Detect which cell encompasses the target text, then output its (x, y) center coordinate. 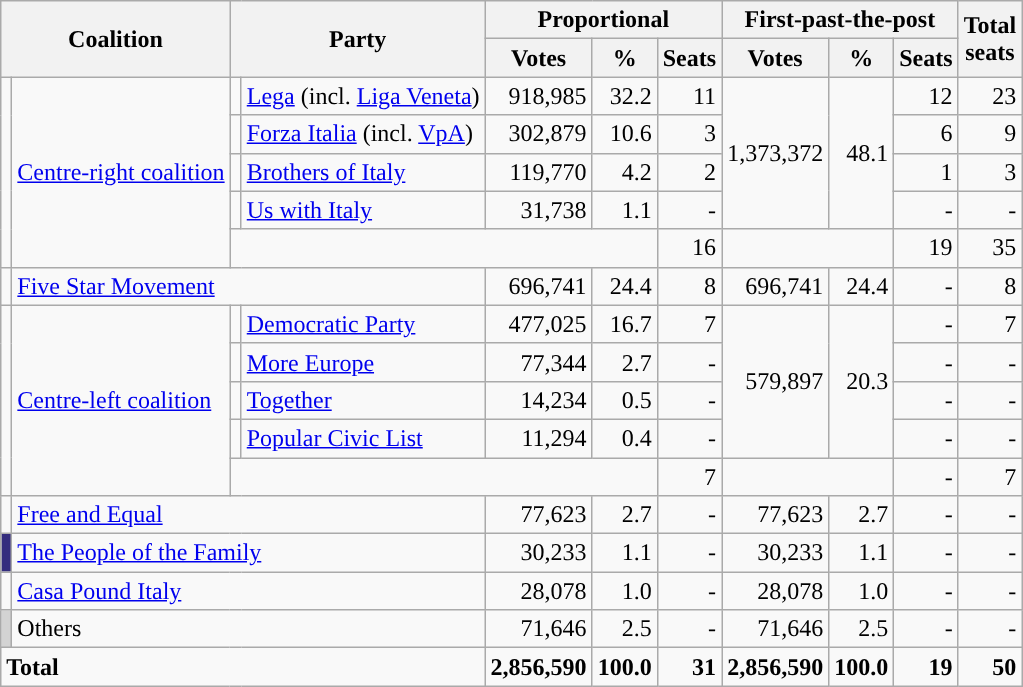
477,025 (538, 324)
10.6 (624, 134)
Total (243, 667)
32.2 (624, 96)
16.7 (624, 324)
Centre-left coalition (121, 400)
9 (990, 134)
Centre-right coalition (121, 172)
1,373,372 (776, 153)
More Europe (363, 362)
302,879 (538, 134)
0.5 (624, 400)
6 (926, 134)
2 (689, 172)
20.3 (862, 381)
Brothers of Italy (363, 172)
Five Star Movement (248, 286)
119,770 (538, 172)
23 (990, 96)
Others (248, 629)
Popular Civic List (363, 438)
Free and Equal (248, 515)
Coalition (116, 39)
77,344 (538, 362)
The People of the Family (248, 553)
16 (689, 248)
Party (358, 39)
Totalseats (990, 39)
31,738 (538, 210)
Proportional (604, 20)
First-past-the-post (840, 20)
Us with Italy (363, 210)
35 (990, 248)
11,294 (538, 438)
Democratic Party (363, 324)
50 (990, 667)
579,897 (776, 381)
4.2 (624, 172)
11 (689, 96)
14,234 (538, 400)
0.4 (624, 438)
918,985 (538, 96)
Casa Pound Italy (248, 591)
Lega (incl. Liga Veneta) (363, 96)
Forza Italia (incl. VpA) (363, 134)
48.1 (862, 153)
1 (926, 172)
31 (689, 667)
12 (926, 96)
Together (363, 400)
